Find where the given text appears and provide that cell's center as [X, Y] coordinate. 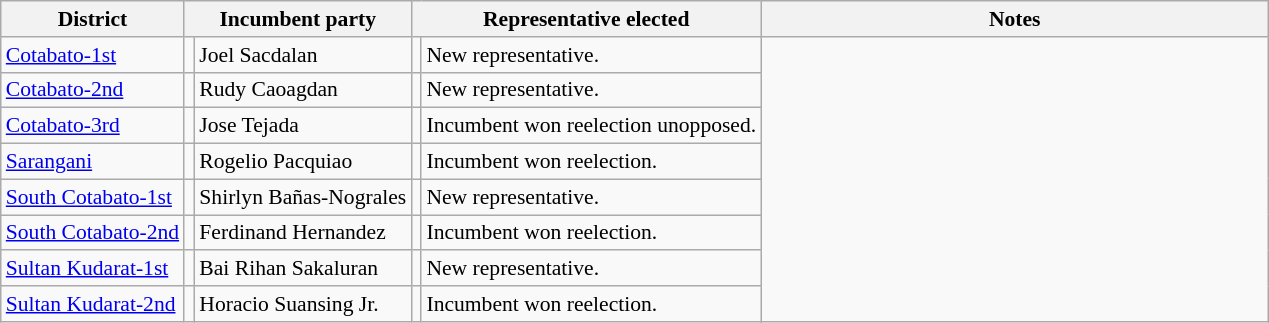
Bai Rihan Sakaluran [302, 269]
Cotabato-2nd [92, 90]
Joel Sacdalan [302, 55]
Ferdinand Hernandez [302, 233]
Cotabato-1st [92, 55]
Shirlyn Bañas-Nograles [302, 197]
Incumbent won reelection unopposed. [591, 126]
South Cotabato-2nd [92, 233]
District [92, 19]
Representative elected [586, 19]
Incumbent party [298, 19]
Notes [1014, 19]
Rudy Caoagdan [302, 90]
Jose Tejada [302, 126]
Horacio Suansing Jr. [302, 304]
Sultan Kudarat-2nd [92, 304]
Cotabato-3rd [92, 126]
Sarangani [92, 162]
Sultan Kudarat-1st [92, 269]
South Cotabato-1st [92, 197]
Rogelio Pacquiao [302, 162]
